Provide the (X, Y) coordinate of the cell's center where the given text is located.  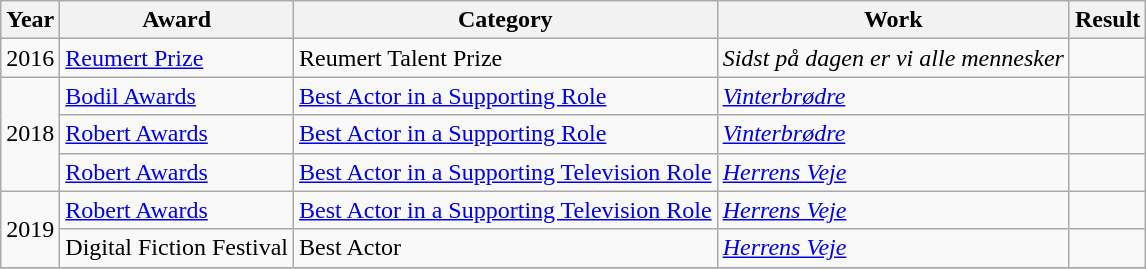
Work (893, 20)
Award (177, 20)
Bodil Awards (177, 96)
2016 (30, 58)
Sidst på dagen er vi alle mennesker (893, 58)
Best Actor (506, 248)
Result (1107, 20)
Category (506, 20)
Year (30, 20)
2019 (30, 229)
Digital Fiction Festival (177, 248)
Reumert Prize (177, 58)
2018 (30, 134)
Reumert Talent Prize (506, 58)
